Provide the [X, Y] coordinate of the cell's center where the given text is located.  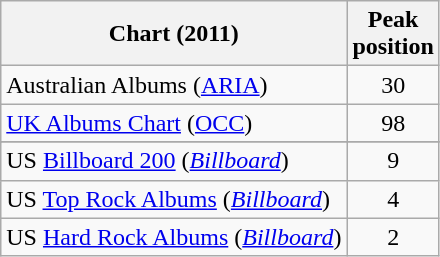
4 [393, 199]
Australian Albums (ARIA) [174, 85]
Peakposition [393, 34]
9 [393, 161]
2 [393, 237]
US Billboard 200 (Billboard) [174, 161]
Chart (2011) [174, 34]
98 [393, 123]
US Hard Rock Albums (Billboard) [174, 237]
30 [393, 85]
UK Albums Chart (OCC) [174, 123]
US Top Rock Albums (Billboard) [174, 199]
